Pinpoint the cell where the given text exists, returning its [x, y] midpoint coordinate. 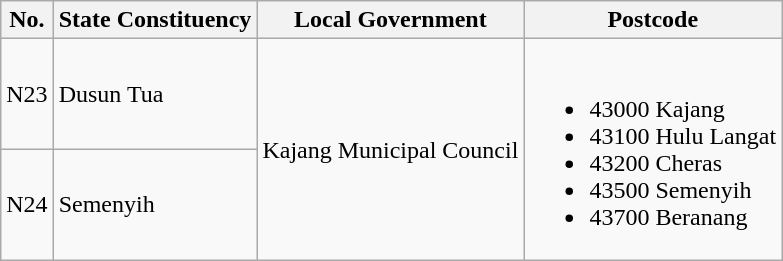
Postcode [653, 20]
Kajang Municipal Council [390, 150]
Dusun Tua [155, 94]
State Constituency [155, 20]
No. [27, 20]
Semenyih [155, 204]
N23 [27, 94]
43000 Kajang43100 Hulu Langat43200 Cheras43500 Semenyih43700 Beranang [653, 150]
N24 [27, 204]
Local Government [390, 20]
